Output the [X, Y] coordinate of the center of the cell containing the given text.  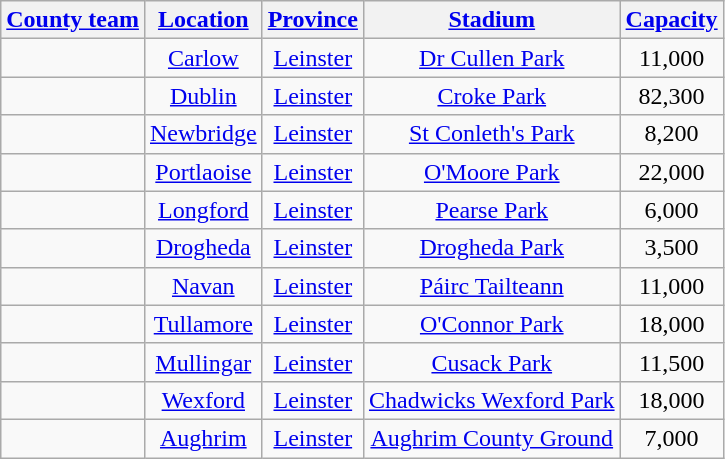
82,300 [672, 96]
Aughrim [203, 438]
O'Moore Park [492, 172]
Wexford [203, 400]
Newbridge [203, 134]
Mullingar [203, 362]
Chadwicks Wexford Park [492, 400]
7,000 [672, 438]
Province [312, 20]
Tullamore [203, 324]
St Conleth's Park [492, 134]
O'Connor Park [492, 324]
Stadium [492, 20]
Portlaoise [203, 172]
County team [73, 20]
Cusack Park [492, 362]
Carlow [203, 58]
Dr Cullen Park [492, 58]
Aughrim County Ground [492, 438]
Drogheda [203, 248]
Location [203, 20]
Drogheda Park [492, 248]
22,000 [672, 172]
Capacity [672, 20]
11,500 [672, 362]
Longford [203, 210]
Pearse Park [492, 210]
6,000 [672, 210]
8,200 [672, 134]
Páirc Tailteann [492, 286]
Dublin [203, 96]
Croke Park [492, 96]
Navan [203, 286]
3,500 [672, 248]
